For the text-containing cell, return its midpoint in (x, y) coordinate format. 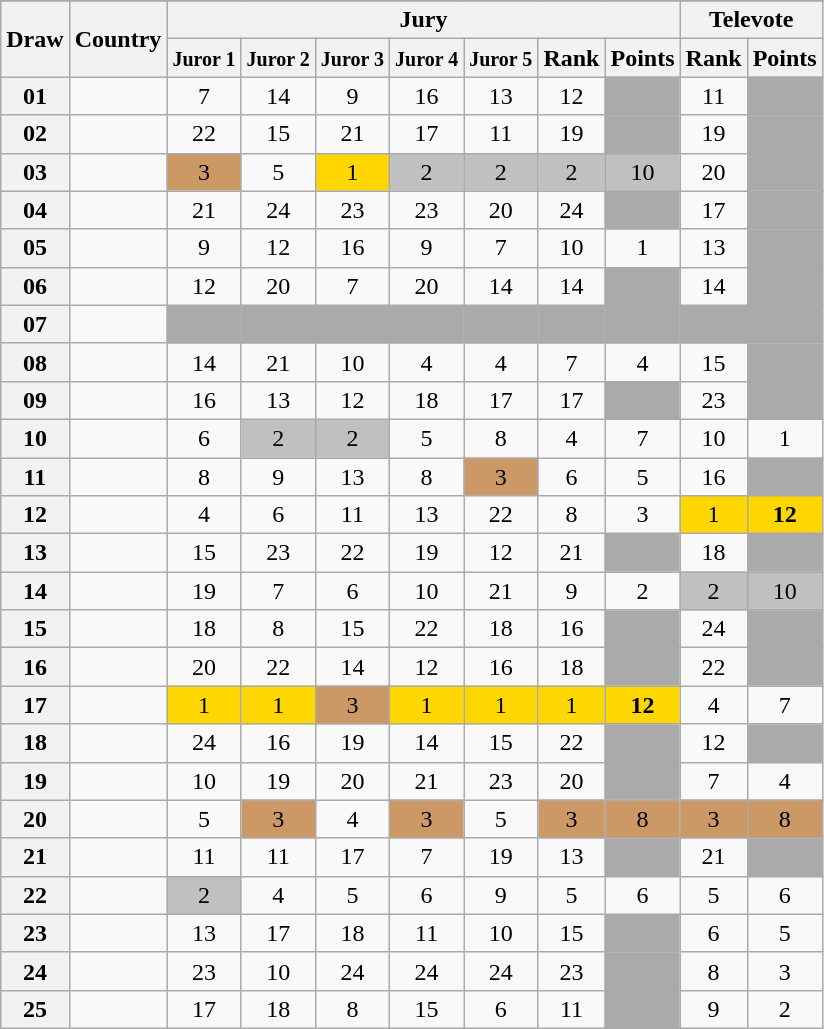
03 (35, 172)
Juror 3 (352, 58)
Jury (424, 20)
08 (35, 362)
25 (35, 1009)
Juror 1 (204, 58)
Juror 4 (426, 58)
06 (35, 286)
Juror 2 (278, 58)
01 (35, 96)
04 (35, 210)
Country (118, 39)
09 (35, 400)
07 (35, 324)
Televote (751, 20)
Juror 5 (501, 58)
05 (35, 248)
02 (35, 134)
Draw (35, 39)
